Locate the cell with the specified text and output its (X, Y) center coordinate. 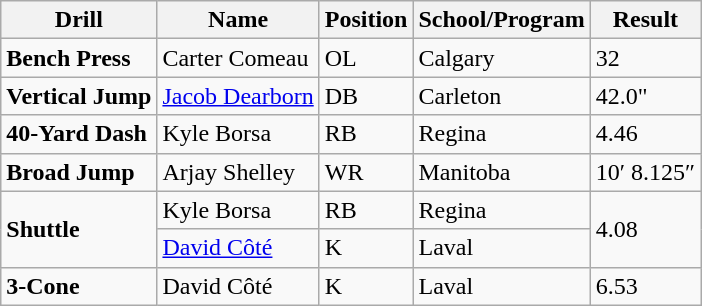
10′ 8.125″ (645, 172)
Carter Comeau (238, 58)
Calgary (502, 58)
Manitoba (502, 172)
Shuttle (79, 229)
Arjay Shelley (238, 172)
Drill (79, 20)
WR (366, 172)
School/Program (502, 20)
Vertical Jump (79, 96)
Name (238, 20)
OL (366, 58)
4.08 (645, 229)
DB (366, 96)
Bench Press (79, 58)
4.46 (645, 134)
32 (645, 58)
42.0" (645, 96)
Broad Jump (79, 172)
Jacob Dearborn (238, 96)
6.53 (645, 286)
Carleton (502, 96)
3-Cone (79, 286)
40-Yard Dash (79, 134)
Position (366, 20)
Result (645, 20)
